Capture the cell that displays the provided text and extract its (x, y) central coordinate. 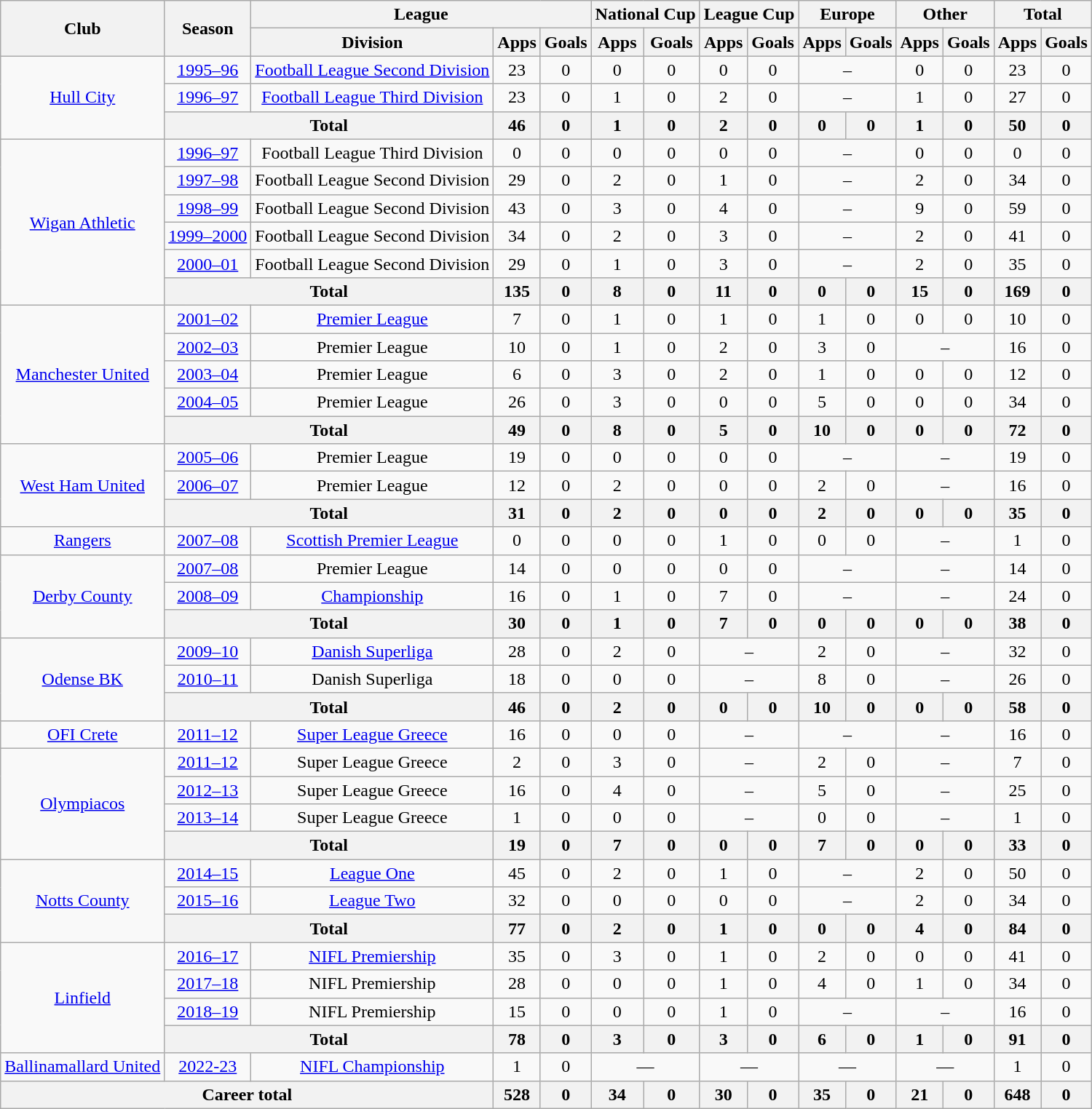
58 (1017, 707)
2006–07 (208, 485)
Odense BK (83, 679)
OFI Crete (83, 734)
League Cup (749, 15)
Olympiacos (83, 803)
1995–96 (208, 70)
33 (1017, 846)
59 (1017, 208)
2001–02 (208, 319)
9 (919, 208)
1997–98 (208, 180)
45 (517, 873)
2002–03 (208, 347)
77 (517, 929)
2022-23 (208, 1067)
2012–13 (208, 790)
Linfield (83, 998)
2014–15 (208, 873)
31 (517, 513)
2009–10 (208, 651)
Wigan Athletic (83, 222)
Other (945, 15)
League One (373, 873)
2004–05 (208, 402)
72 (1017, 430)
Career total (248, 1094)
528 (517, 1094)
648 (1017, 1094)
2010–11 (208, 679)
League Two (373, 901)
2015–16 (208, 901)
Scottish Premier League (373, 541)
38 (1017, 624)
2003–04 (208, 375)
1998–99 (208, 208)
Notts County (83, 901)
Hull City (83, 98)
Derby County (83, 596)
1999–2000 (208, 236)
24 (1017, 596)
Europe (847, 15)
Club (83, 28)
2018–19 (208, 1011)
2017–18 (208, 984)
25 (1017, 790)
43 (517, 208)
27 (1017, 98)
2005–06 (208, 458)
84 (1017, 929)
169 (1017, 291)
18 (517, 679)
2008–09 (208, 596)
78 (517, 1039)
NIFL Championship (373, 1067)
2013–14 (208, 818)
49 (517, 430)
West Ham United (83, 485)
Rangers (83, 541)
2000–01 (208, 263)
League (421, 15)
Season (208, 28)
21 (919, 1094)
National Cup (645, 15)
91 (1017, 1039)
Ballinamallard United (83, 1067)
Division (373, 42)
11 (724, 291)
Championship (373, 596)
2016–17 (208, 956)
Manchester United (83, 374)
135 (517, 291)
